Extract the [X, Y] coordinate from the center of the cell holding the provided text.  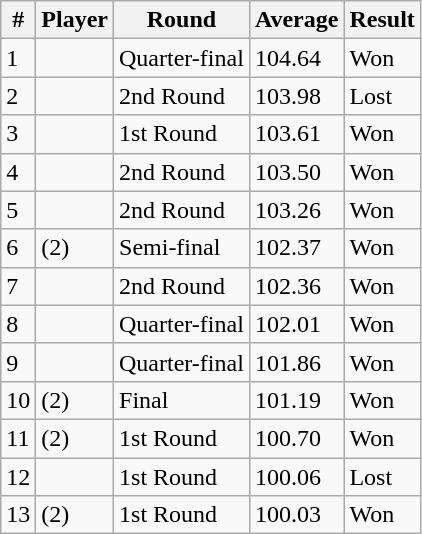
6 [18, 248]
8 [18, 324]
102.37 [296, 248]
1 [18, 58]
Round [182, 20]
11 [18, 438]
100.70 [296, 438]
5 [18, 210]
4 [18, 172]
102.36 [296, 286]
103.98 [296, 96]
7 [18, 286]
Semi-final [182, 248]
2 [18, 96]
Average [296, 20]
10 [18, 400]
Final [182, 400]
12 [18, 477]
Result [382, 20]
101.86 [296, 362]
Player [75, 20]
3 [18, 134]
103.61 [296, 134]
103.26 [296, 210]
103.50 [296, 172]
104.64 [296, 58]
13 [18, 515]
# [18, 20]
9 [18, 362]
102.01 [296, 324]
100.03 [296, 515]
100.06 [296, 477]
101.19 [296, 400]
